Determine the [x, y] coordinate at the center of the cell enclosing the given text.  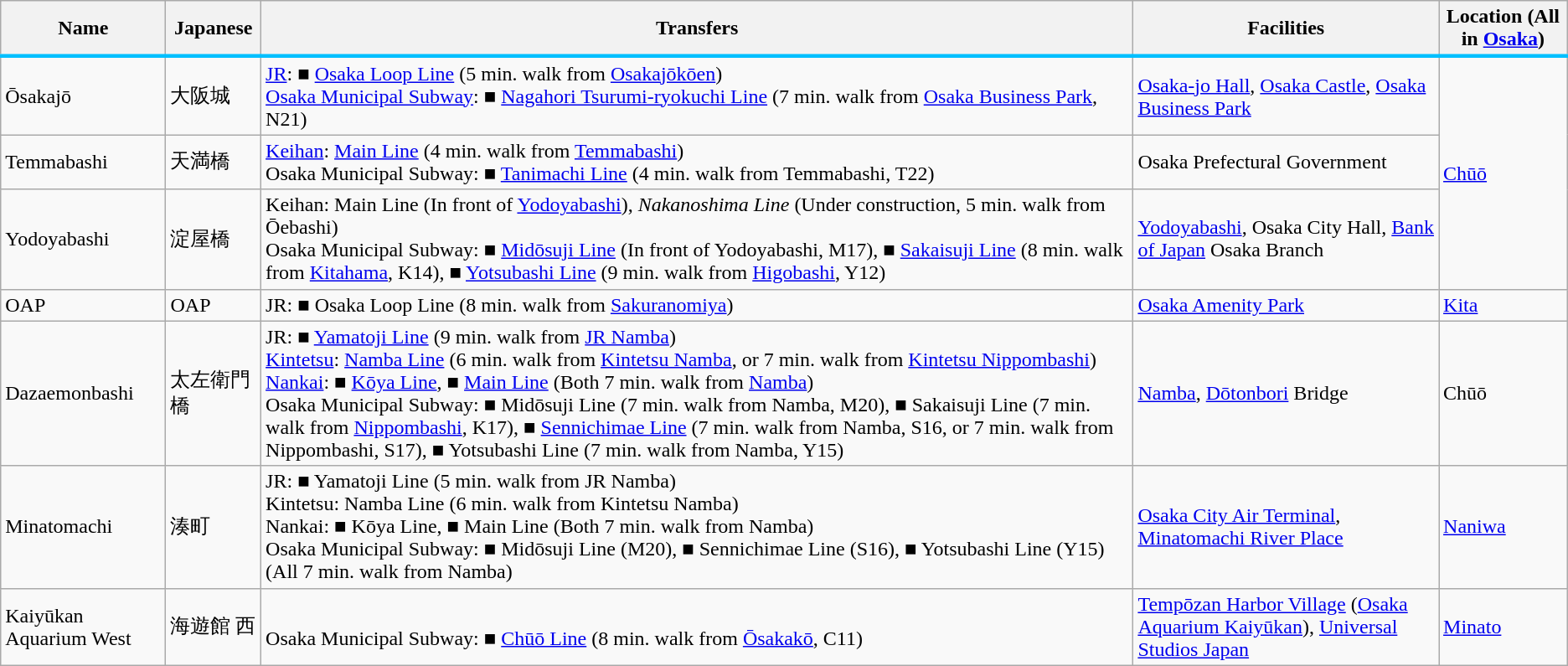
Yodoyabashi, Osaka City Hall, Bank of Japan Osaka Branch [1287, 240]
Osaka City Air Terminal, Minatomachi River Place [1287, 527]
Temmabashi [84, 163]
Osaka Prefectural Government [1287, 163]
海遊館 西 [214, 627]
淀屋橋 [214, 240]
JR: ■ Osaka Loop Line (8 min. walk from Sakuranomiya) [697, 305]
Ōsakajō [84, 96]
大阪城 [214, 96]
Minato [1504, 627]
Osaka Amenity Park [1287, 305]
Kaiyūkan Aquarium West [84, 627]
天満橋 [214, 163]
太左衛門橋 [214, 394]
Naniwa [1504, 527]
Transfers [697, 28]
Japanese [214, 28]
Kita [1504, 305]
Osaka-jo Hall, Osaka Castle, Osaka Business Park [1287, 96]
Location (All in Osaka) [1504, 28]
湊町 [214, 527]
Dazaemonbashi [84, 394]
Keihan: Main Line (4 min. walk from Temmabashi)Osaka Municipal Subway: ■ Tanimachi Line (4 min. walk from Temmabashi, T22) [697, 163]
Yodoyabashi [84, 240]
Osaka Municipal Subway: ■ Chūō Line (8 min. walk from Ōsakakō, C11) [697, 627]
Tempōzan Harbor Village (Osaka Aquarium Kaiyūkan), Universal Studios Japan [1287, 627]
Minatomachi [84, 527]
Namba, Dōtonbori Bridge [1287, 394]
Name [84, 28]
Facilities [1287, 28]
